Capture the cell that displays the provided text and extract its [X, Y] central coordinate. 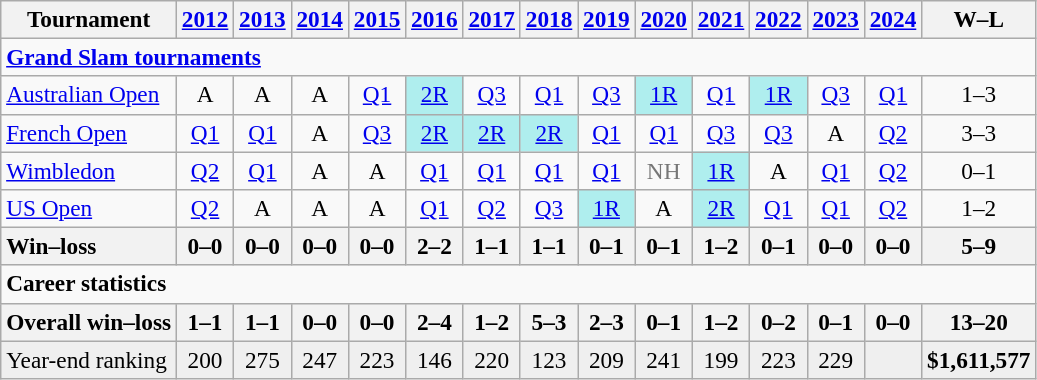
2021 [720, 19]
Grand Slam tournaments [518, 57]
3–3 [979, 133]
2015 [376, 19]
2013 [262, 19]
2–2 [434, 246]
French Open [89, 133]
241 [664, 359]
2017 [492, 19]
229 [836, 359]
2020 [664, 19]
2024 [892, 19]
W–L [979, 19]
275 [262, 359]
Year-end ranking [89, 359]
Overall win–loss [89, 322]
Wimbledon [89, 170]
5–3 [548, 322]
0–2 [778, 322]
146 [434, 359]
199 [720, 359]
220 [492, 359]
Career statistics [518, 284]
2022 [778, 19]
2019 [606, 19]
5–9 [979, 246]
Win–loss [89, 246]
2016 [434, 19]
247 [320, 359]
2–3 [606, 322]
123 [548, 359]
Tournament [89, 19]
US Open [89, 208]
200 [204, 359]
2018 [548, 19]
2012 [204, 19]
Australian Open [89, 95]
2023 [836, 19]
13–20 [979, 322]
1–3 [979, 95]
2014 [320, 19]
$1,611,577 [979, 359]
2–4 [434, 322]
209 [606, 359]
NH [664, 170]
